From the cell containing the given text, extract its center point as [X, Y] coordinate. 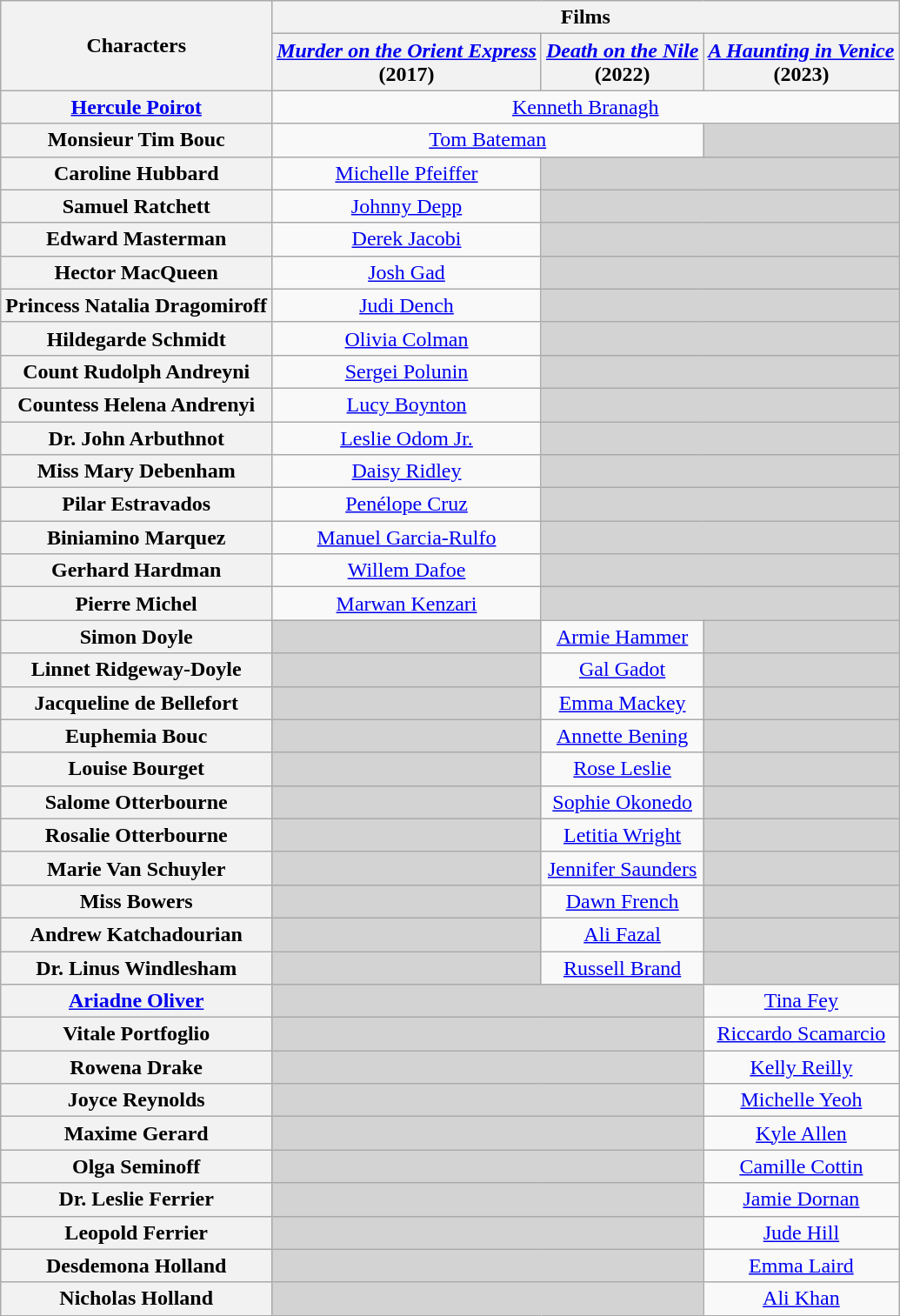
Dr. Leslie Ferrier [137, 1199]
Death on the Nile(2022) [622, 63]
Films [586, 17]
Hector MacQueen [137, 272]
Miss Bowers [137, 901]
Joyce Reynolds [137, 1100]
Emma Laird [802, 1266]
Pilar Estravados [137, 504]
Dawn French [622, 901]
Lucy Boynton [407, 404]
Monsieur Tim Bouc [137, 140]
Count Rudolph Andreyni [137, 371]
Gal Gadot [622, 670]
Pierre Michel [137, 604]
Biniamino Marquez [137, 538]
Manuel Garcia-Rulfo [407, 538]
Rosalie Otterbourne [137, 835]
Euphemia Bouc [137, 736]
Hildegarde Schmidt [137, 338]
Penélope Cruz [407, 504]
Marwan Kenzari [407, 604]
Annette Bening [622, 736]
Judi Dench [407, 305]
Josh Gad [407, 272]
Gerhard Hardman [137, 571]
Jamie Dornan [802, 1199]
Murder on the Orient Express(2017) [407, 63]
Ali Fazal [622, 934]
Armie Hammer [622, 637]
Miss Mary Debenham [137, 471]
Louise Bourget [137, 769]
Jacqueline de Bellefort [137, 703]
Princess Natalia Dragomiroff [137, 305]
Derek Jacobi [407, 239]
Michelle Yeoh [802, 1100]
Salome Otterbourne [137, 802]
Letitia Wright [622, 835]
Dr. John Arbuthnot [137, 438]
Maxime Gerard [137, 1133]
Olivia Colman [407, 338]
Leslie Odom Jr. [407, 438]
Simon Doyle [137, 637]
Hercule Poirot [137, 107]
Russell Brand [622, 968]
Desdemona Holland [137, 1266]
Ariadne Oliver [137, 1001]
Sergei Polunin [407, 371]
Kenneth Branagh [586, 107]
Jude Hill [802, 1232]
Vitale Portfoglio [137, 1034]
Ali Khan [802, 1299]
Kelly Reilly [802, 1067]
Andrew Katchadourian [137, 934]
Willem Dafoe [407, 571]
Kyle Allen [802, 1133]
Sophie Okonedo [622, 802]
Samuel Ratchett [137, 206]
Riccardo Scamarcio [802, 1034]
Edward Masterman [137, 239]
Tina Fey [802, 1001]
Jennifer Saunders [622, 868]
Johnny Depp [407, 206]
Tom Bateman [488, 140]
Emma Mackey [622, 703]
Michelle Pfeiffer [407, 173]
Olga Seminoff [137, 1166]
Linnet Ridgeway-Doyle [137, 670]
Camille Cottin [802, 1166]
A Haunting in Venice(2023) [802, 63]
Countess Helena Andrenyi [137, 404]
Characters [137, 45]
Rose Leslie [622, 769]
Marie Van Schuyler [137, 868]
Rowena Drake [137, 1067]
Daisy Ridley [407, 471]
Leopold Ferrier [137, 1232]
Dr. Linus Windlesham [137, 968]
Caroline Hubbard [137, 173]
Nicholas Holland [137, 1299]
